Detect which cell encompasses the target text, then output its (x, y) center coordinate. 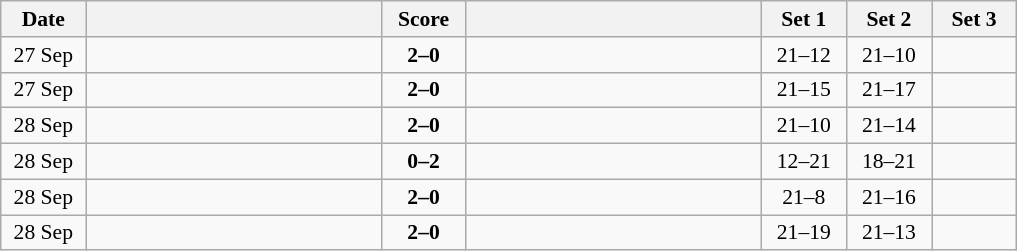
0–2 (424, 162)
21–16 (888, 197)
21–15 (804, 90)
18–21 (888, 162)
Date (44, 19)
Set 1 (804, 19)
12–21 (804, 162)
21–19 (804, 233)
21–14 (888, 126)
21–12 (804, 55)
21–17 (888, 90)
21–8 (804, 197)
Score (424, 19)
Set 2 (888, 19)
Set 3 (974, 19)
21–13 (888, 233)
